Capture the cell that displays the provided text and extract its (X, Y) central coordinate. 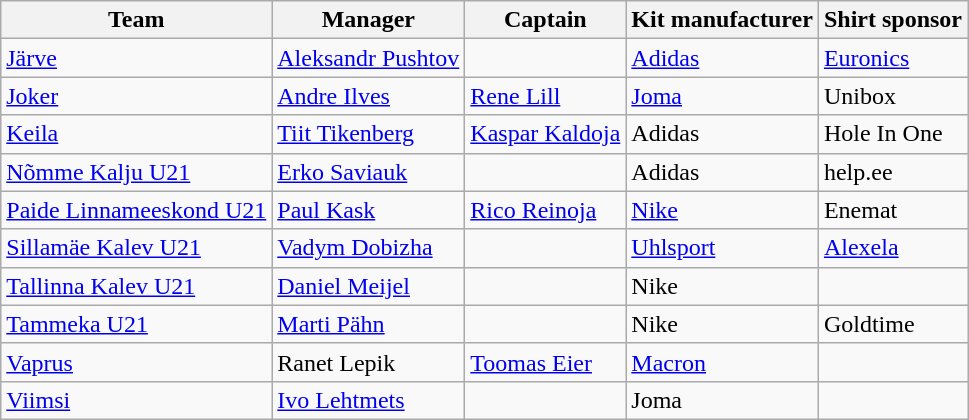
Manager (368, 20)
Andre Ilves (368, 96)
Tammeka U21 (136, 324)
Vadym Dobizha (368, 248)
Sillamäe Kalev U21 (136, 248)
Macron (722, 362)
Unibox (892, 96)
Erko Saviauk (368, 172)
help.ee (892, 172)
Tallinna Kalev U21 (136, 286)
Toomas Eier (546, 362)
Hole In One (892, 134)
Viimsi (136, 400)
Ivo Lehtmets (368, 400)
Team (136, 20)
Rico Reinoja (546, 210)
Ranet Lepik (368, 362)
Tiit Tikenberg (368, 134)
Nõmme Kalju U21 (136, 172)
Järve (136, 58)
Keila (136, 134)
Captain (546, 20)
Goldtime (892, 324)
Marti Pähn (368, 324)
Joker (136, 96)
Shirt sponsor (892, 20)
Aleksandr Pushtov (368, 58)
Euronics (892, 58)
Alexela (892, 248)
Paul Kask (368, 210)
Kaspar Kaldoja (546, 134)
Kit manufacturer (722, 20)
Daniel Meijel (368, 286)
Enemat (892, 210)
Paide Linnameeskond U21 (136, 210)
Vaprus (136, 362)
Uhlsport (722, 248)
Rene Lill (546, 96)
